Determine the (X, Y) coordinate at the center of the cell enclosing the given text.  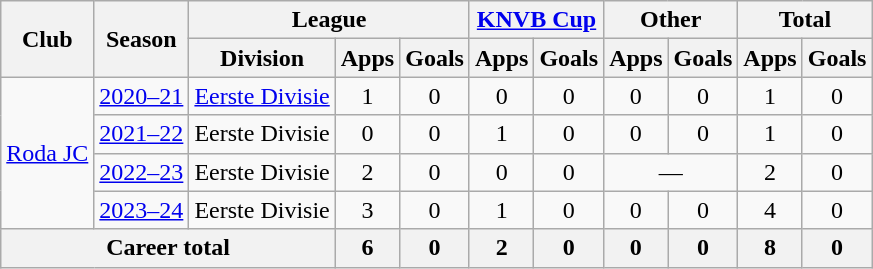
2023–24 (142, 210)
Season (142, 39)
6 (367, 248)
Total (805, 20)
Roda JC (48, 153)
2021–22 (142, 134)
2020–21 (142, 96)
Career total (168, 248)
Division (262, 58)
2022–23 (142, 172)
Other (671, 20)
KNVB Cup (536, 20)
— (671, 172)
4 (770, 210)
3 (367, 210)
League (330, 20)
Club (48, 39)
8 (770, 248)
